Return (x, y) of the center of cell containing provided text 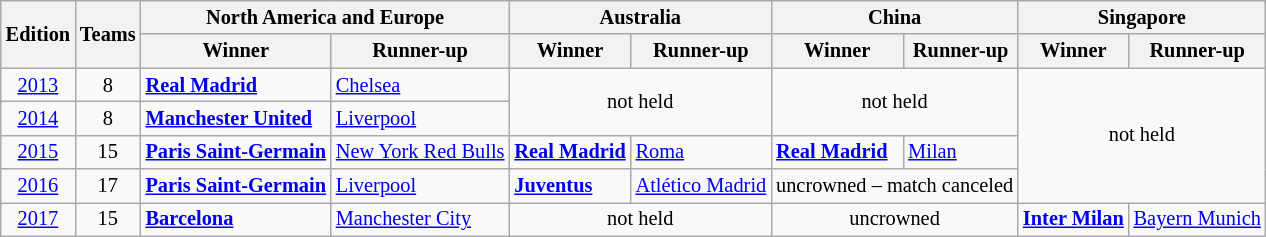
Manchester City (420, 219)
North America and Europe (326, 17)
China (894, 17)
Atlético Madrid (701, 186)
Teams (108, 34)
2016 (38, 186)
17 (108, 186)
Milan (960, 152)
Roma (701, 152)
2017 (38, 219)
Australia (640, 17)
Inter Milan (1074, 219)
2015 (38, 152)
Chelsea (420, 85)
Edition (38, 34)
uncrowned – match canceled (894, 186)
Barcelona (236, 219)
2014 (38, 118)
New York Red Bulls (420, 152)
Bayern Munich (1198, 219)
2013 (38, 85)
Manchester United (236, 118)
Juventus (570, 186)
uncrowned (894, 219)
Singapore (1142, 17)
